Scan for the cell matching the given text and deliver its (X, Y) coordinate at center. 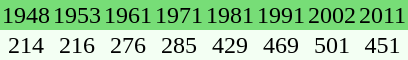
1991 (280, 15)
1961 (128, 15)
501 (332, 45)
2011 (382, 15)
285 (178, 45)
216 (76, 45)
1971 (178, 15)
214 (26, 45)
276 (128, 45)
451 (382, 45)
1981 (230, 15)
469 (280, 45)
2002 (332, 15)
429 (230, 45)
1948 (26, 15)
1953 (76, 15)
